Search for the cell housing the specified text and yield its (X, Y) center coordinate. 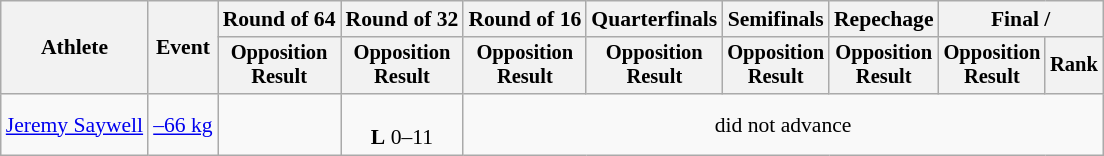
–66 kg (182, 124)
Rank (1074, 66)
Round of 16 (524, 19)
Final / (1021, 19)
L 0–11 (402, 124)
Round of 64 (280, 19)
Semifinals (776, 19)
Quarterfinals (654, 19)
did not advance (782, 124)
Event (182, 48)
Round of 32 (402, 19)
Repechage (884, 19)
Jeremy Saywell (74, 124)
Athlete (74, 48)
